Output the (x, y) coordinate of the center of the cell containing the given text.  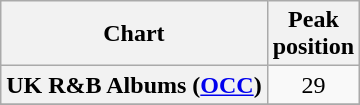
UK R&B Albums (OCC) (134, 85)
Peakposition (313, 34)
29 (313, 85)
Chart (134, 34)
